Capture the cell that displays the provided text and extract its (x, y) central coordinate. 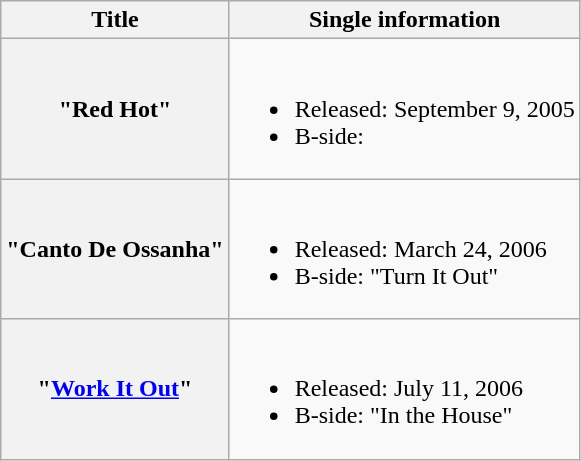
"Work It Out" (115, 389)
Single information (404, 20)
Released: July 11, 2006B-side: "In the House" (404, 389)
Title (115, 20)
"Red Hot" (115, 109)
Released: March 24, 2006B-side: "Turn It Out" (404, 249)
"Canto De Ossanha" (115, 249)
Released: September 9, 2005B-side: (404, 109)
